Determine the [x, y] coordinate at the center of the cell enclosing the given text.  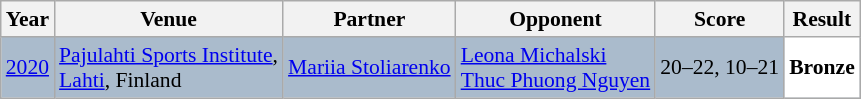
Partner [370, 19]
Bronze [822, 68]
Venue [168, 19]
Score [720, 19]
2020 [28, 68]
Opponent [556, 19]
Result [822, 19]
Year [28, 19]
20–22, 10–21 [720, 68]
Leona Michalski Thuc Phuong Nguyen [556, 68]
Pajulahti Sports Institute,Lahti, Finland [168, 68]
Mariia Stoliarenko [370, 68]
